Provide the [X, Y] coordinate of the cell's center where the given text is located.  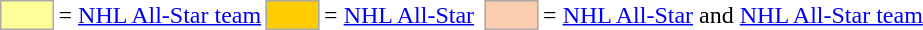
= NHL All-Star team [160, 15]
= NHL All-Star [400, 15]
